Detect which cell encompasses the target text, then output its (x, y) center coordinate. 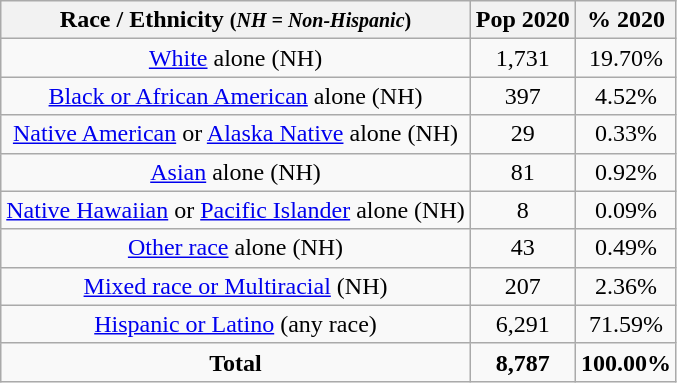
White alone (NH) (236, 58)
0.09% (626, 210)
207 (522, 286)
1,731 (522, 58)
Race / Ethnicity (NH = Non-Hispanic) (236, 20)
0.33% (626, 134)
6,291 (522, 324)
0.92% (626, 172)
71.59% (626, 324)
Total (236, 362)
4.52% (626, 96)
0.49% (626, 248)
Hispanic or Latino (any race) (236, 324)
Asian alone (NH) (236, 172)
% 2020 (626, 20)
43 (522, 248)
Other race alone (NH) (236, 248)
Native Hawaiian or Pacific Islander alone (NH) (236, 210)
Black or African American alone (NH) (236, 96)
19.70% (626, 58)
2.36% (626, 286)
81 (522, 172)
Native American or Alaska Native alone (NH) (236, 134)
29 (522, 134)
8,787 (522, 362)
100.00% (626, 362)
Mixed race or Multiracial (NH) (236, 286)
397 (522, 96)
8 (522, 210)
Pop 2020 (522, 20)
